Find where the given text appears and provide that cell's center as [X, Y] coordinate. 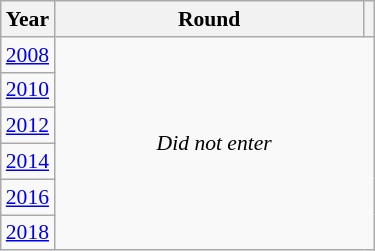
2012 [28, 126]
2016 [28, 197]
Did not enter [214, 144]
Year [28, 19]
Round [209, 19]
2008 [28, 55]
2010 [28, 90]
2018 [28, 233]
2014 [28, 162]
